Extract the [x, y] coordinate from the center of the cell holding the provided text.  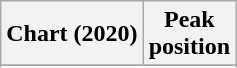
Chart (2020) [72, 34]
Peakposition [189, 34]
